Determine the (x, y) coordinate at the center of the cell enclosing the given text.  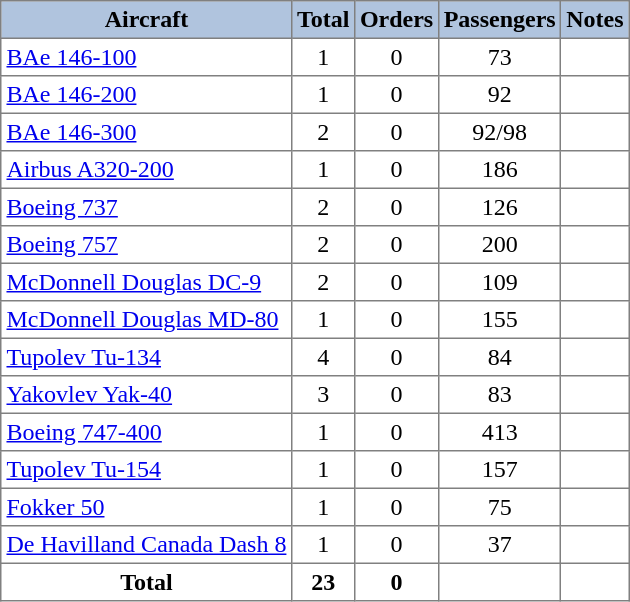
Aircraft (146, 20)
4 (324, 357)
Passengers (499, 20)
Yakovlev Yak-40 (146, 395)
84 (499, 357)
92 (499, 95)
Orders (397, 20)
Fokker 50 (146, 507)
Tupolev Tu-154 (146, 470)
Tupolev Tu-134 (146, 357)
186 (499, 170)
73 (499, 57)
McDonnell Douglas MD-80 (146, 320)
109 (499, 282)
23 (324, 582)
Boeing 757 (146, 245)
BAe 146-200 (146, 95)
3 (324, 395)
413 (499, 432)
De Havilland Canada Dash 8 (146, 545)
Boeing 737 (146, 207)
37 (499, 545)
Airbus A320-200 (146, 170)
McDonnell Douglas DC-9 (146, 282)
200 (499, 245)
75 (499, 507)
BAe 146-300 (146, 132)
Notes (595, 20)
83 (499, 395)
92/98 (499, 132)
Boeing 747-400 (146, 432)
BAe 146-100 (146, 57)
155 (499, 320)
126 (499, 207)
157 (499, 470)
